Scan for the cell matching the given text and deliver its (X, Y) coordinate at center. 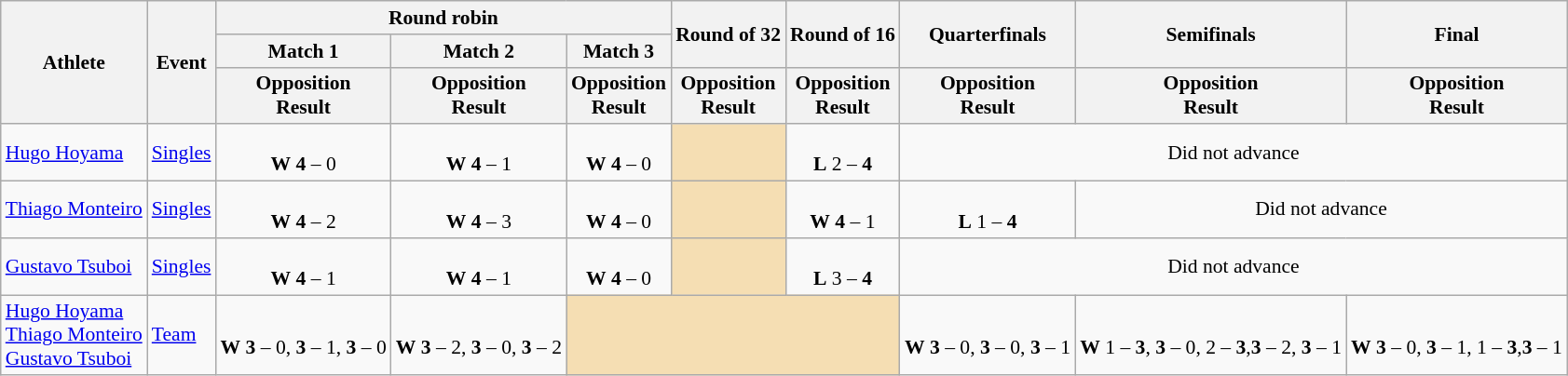
Semifinals (1211, 34)
Athlete (75, 62)
W 1 – 3, 3 – 0, 2 – 3,3 – 2, 3 – 1 (1211, 335)
Match 2 (479, 51)
W 3 – 0, 3 – 0, 3 – 1 (988, 335)
Gustavo Tsuboi (75, 266)
W 4 – 2 (303, 210)
Event (182, 62)
W 4 – 3 (479, 210)
Round of 32 (729, 34)
L 1 – 4 (988, 210)
Round robin (443, 18)
L 2 – 4 (842, 153)
Hugo Hoyama (75, 153)
Hugo HoyamaThiago MonteiroGustavo Tsuboi (75, 335)
W 3 – 0, 3 – 1, 3 – 0 (303, 335)
Thiago Monteiro (75, 210)
L 3 – 4 (842, 266)
W 3 – 0, 3 – 1, 1 – 3,3 – 1 (1457, 335)
Final (1457, 34)
Match 3 (619, 51)
Team (182, 335)
Match 1 (303, 51)
W 3 – 2, 3 – 0, 3 – 2 (479, 335)
Round of 16 (842, 34)
Quarterfinals (988, 34)
